For the text-containing cell, return its midpoint in (X, Y) coordinate format. 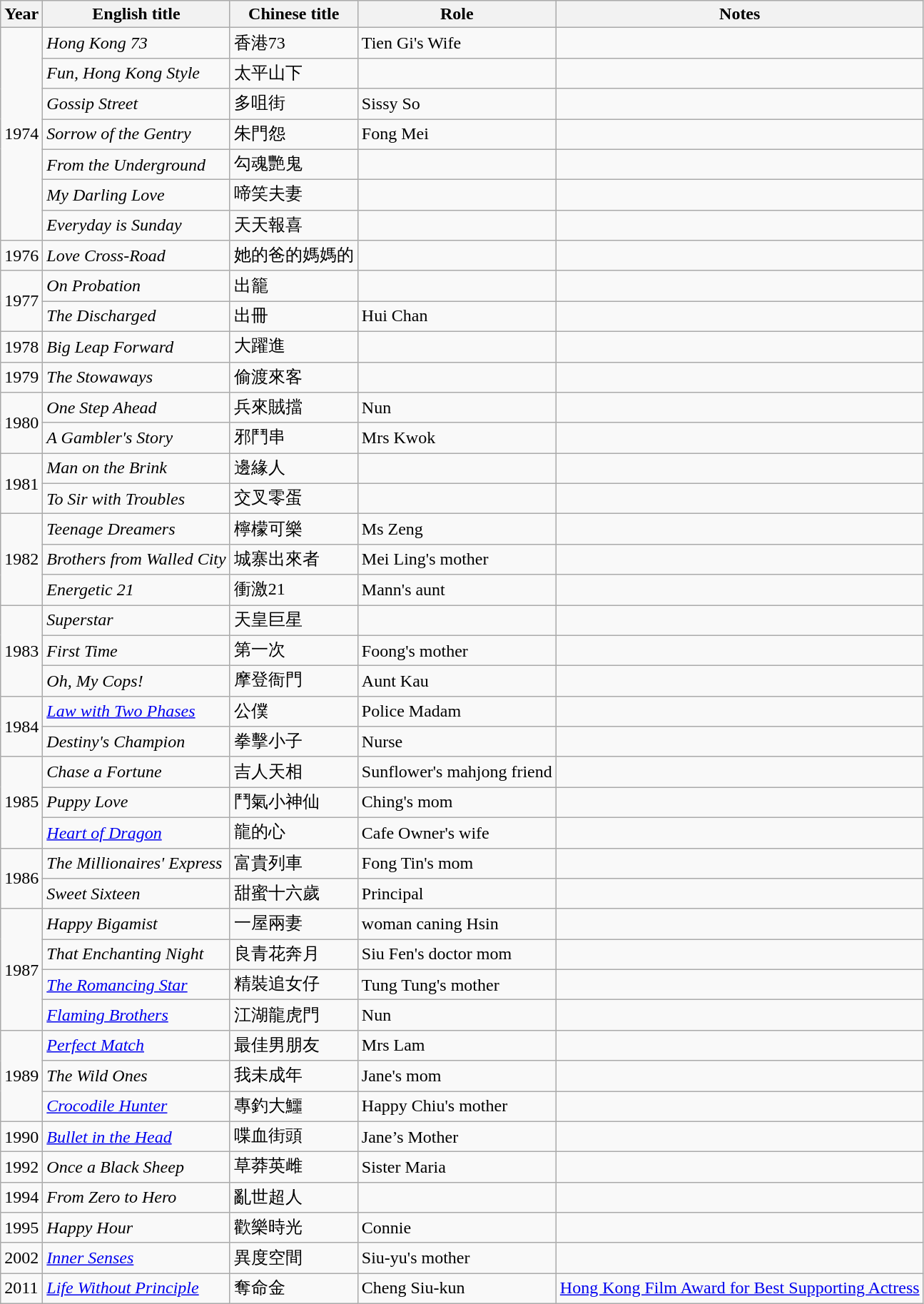
偷渡來客 (294, 377)
The Wild Ones (136, 1076)
吉人天相 (294, 772)
Siu-yu's mother (457, 1258)
江湖龍虎門 (294, 1015)
第一次 (294, 651)
Brothers from Walled City (136, 560)
摩登衙門 (294, 681)
Perfect Match (136, 1045)
Ms Zeng (457, 530)
Fong Mei (457, 134)
1992 (21, 1168)
English title (136, 14)
出冊 (294, 317)
My Darling Love (136, 196)
城寨出來者 (294, 560)
1977 (21, 301)
Jane’s Mother (457, 1136)
2011 (21, 1289)
良青花奔月 (294, 955)
Love Cross-Road (136, 256)
Energetic 21 (136, 590)
Inner Senses (136, 1258)
拳擊小子 (294, 742)
1983 (21, 651)
Nurse (457, 742)
甜蜜十六歲 (294, 894)
Sweet Sixteen (136, 894)
From Zero to Hero (136, 1198)
Sister Maria (457, 1168)
喋血街頭 (294, 1136)
Police Madam (457, 711)
The Romancing Star (136, 985)
出籠 (294, 285)
龍的心 (294, 832)
Hong Kong Film Award for Best Supporting Actress (739, 1289)
鬥氣小神仙 (294, 802)
啼笑夫妻 (294, 196)
1979 (21, 377)
Superstar (136, 621)
1976 (21, 256)
On Probation (136, 285)
Mei Ling's mother (457, 560)
1990 (21, 1136)
奪命金 (294, 1289)
公僕 (294, 711)
Notes (739, 14)
Bullet in the Head (136, 1136)
That Enchanting Night (136, 955)
精裝追女仔 (294, 985)
Happy Hour (136, 1228)
Gossip Street (136, 104)
Puppy Love (136, 802)
Sunflower's mahjong friend (457, 772)
Aunt Kau (457, 681)
1986 (21, 878)
草莽英雌 (294, 1168)
Jane's mom (457, 1076)
歡樂時光 (294, 1228)
衝激21 (294, 590)
1987 (21, 969)
Hui Chan (457, 317)
最佳男朋友 (294, 1045)
多咀街 (294, 104)
勾魂艷鬼 (294, 164)
1982 (21, 560)
Sissy So (457, 104)
1981 (21, 484)
One Step Ahead (136, 408)
1995 (21, 1228)
Destiny's Champion (136, 742)
Big Leap Forward (136, 347)
Oh, My Cops! (136, 681)
Happy Chiu's mother (457, 1106)
1985 (21, 802)
2002 (21, 1258)
Role (457, 14)
朱門怨 (294, 134)
1978 (21, 347)
1989 (21, 1076)
大躍進 (294, 347)
Flaming Brothers (136, 1015)
Connie (457, 1228)
Cheng Siu-kun (457, 1289)
香港73 (294, 43)
Hong Kong 73 (136, 43)
Mrs Lam (457, 1045)
1984 (21, 727)
Chase a Fortune (136, 772)
Law with Two Phases (136, 711)
Fun, Hong Kong Style (136, 73)
Ching's mom (457, 802)
Happy Bigamist (136, 924)
The Stowaways (136, 377)
1994 (21, 1198)
Sorrow of the Gentry (136, 134)
交叉零蛋 (294, 498)
檸檬可樂 (294, 530)
Teenage Dreamers (136, 530)
我未成年 (294, 1076)
woman caning Hsin (457, 924)
天天報喜 (294, 226)
異度空間 (294, 1258)
Mrs Kwok (457, 438)
Heart of Dragon (136, 832)
1974 (21, 134)
邪鬥串 (294, 438)
亂世超人 (294, 1198)
太平山下 (294, 73)
First Time (136, 651)
她的爸的媽媽的 (294, 256)
Mann's aunt (457, 590)
Chinese title (294, 14)
The Discharged (136, 317)
Life Without Principle (136, 1289)
To Sir with Troubles (136, 498)
富貴列車 (294, 864)
天皇巨星 (294, 621)
Tung Tung's mother (457, 985)
Cafe Owner's wife (457, 832)
專釣大鱷 (294, 1106)
Everyday is Sunday (136, 226)
邊緣人 (294, 468)
Siu Fen's doctor mom (457, 955)
The Millionaires' Express (136, 864)
1980 (21, 423)
Once a Black Sheep (136, 1168)
A Gambler's Story (136, 438)
Foong's mother (457, 651)
Crocodile Hunter (136, 1106)
Fong Tin's mom (457, 864)
Year (21, 14)
Tien Gi's Wife (457, 43)
一屋兩妻 (294, 924)
兵來賊擋 (294, 408)
Principal (457, 894)
From the Underground (136, 164)
Man on the Brink (136, 468)
